Determine the [X, Y] coordinate at the center of the cell enclosing the given text.  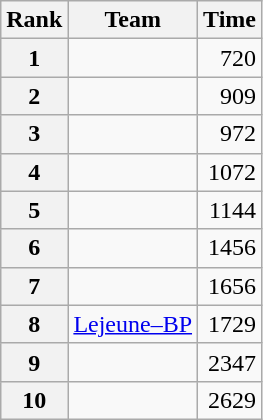
1072 [230, 172]
4 [34, 172]
Time [230, 20]
1 [34, 58]
Team [133, 20]
972 [230, 134]
5 [34, 210]
9 [34, 362]
1729 [230, 324]
7 [34, 286]
2629 [230, 400]
10 [34, 400]
1456 [230, 248]
2347 [230, 362]
1144 [230, 210]
1656 [230, 286]
Lejeune–BP [133, 324]
720 [230, 58]
2 [34, 96]
909 [230, 96]
Rank [34, 20]
3 [34, 134]
8 [34, 324]
6 [34, 248]
